Identify which cell holds the provided text, then report its (X, Y) central coordinate. 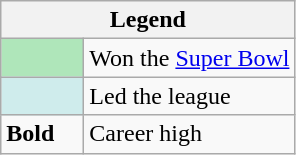
Career high (190, 134)
Won the Super Bowl (190, 58)
Legend (148, 20)
Bold (42, 134)
Led the league (190, 96)
